Detect which cell encompasses the target text, then output its (x, y) center coordinate. 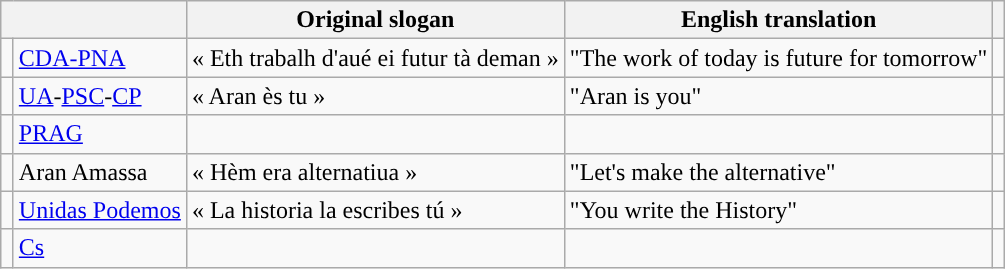
"You write the History" (778, 210)
« Eth trabalh d'aué ei futur tà deman » (375, 58)
"Let's make the alternative" (778, 172)
Cs (100, 248)
PRAG (100, 134)
"Aran is you" (778, 96)
Aran Amassa (100, 172)
"The work of today is future for tomorrow" (778, 58)
CDA-PNA (100, 58)
UA-PSC-CP (100, 96)
Original slogan (375, 20)
« Aran ès tu » (375, 96)
English translation (778, 20)
« Hèm era alternatiua » (375, 172)
Unidas Podemos (100, 210)
« La historia la escribes tú » (375, 210)
